Search for the cell housing the specified text and yield its [X, Y] center coordinate. 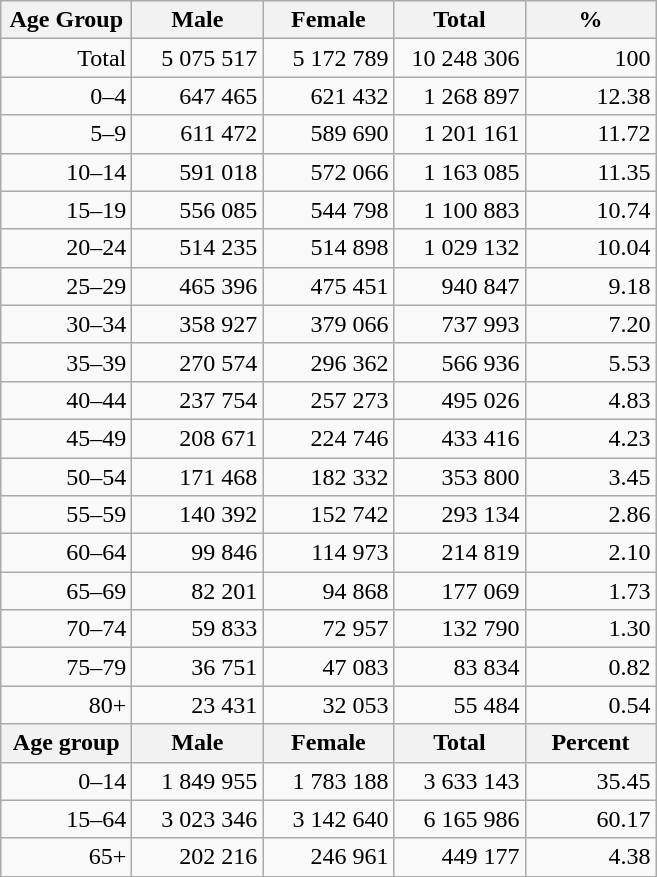
70–74 [66, 629]
Age group [66, 743]
5 172 789 [328, 58]
591 018 [198, 172]
353 800 [460, 477]
152 742 [328, 515]
202 216 [198, 857]
621 432 [328, 96]
114 973 [328, 553]
65+ [66, 857]
60–64 [66, 553]
12.38 [590, 96]
0.82 [590, 667]
0.54 [590, 705]
5 075 517 [198, 58]
6 165 986 [460, 819]
257 273 [328, 400]
7.20 [590, 324]
100 [590, 58]
140 392 [198, 515]
35.45 [590, 781]
3 142 640 [328, 819]
83 834 [460, 667]
611 472 [198, 134]
572 066 [328, 172]
Age Group [66, 20]
10.74 [590, 210]
4.23 [590, 438]
4.38 [590, 857]
10.04 [590, 248]
293 134 [460, 515]
182 332 [328, 477]
3 023 346 [198, 819]
15–64 [66, 819]
65–69 [66, 591]
10 248 306 [460, 58]
23 431 [198, 705]
1 268 897 [460, 96]
1 029 132 [460, 248]
495 026 [460, 400]
1.30 [590, 629]
5–9 [66, 134]
1 100 883 [460, 210]
25–29 [66, 286]
1 163 085 [460, 172]
3.45 [590, 477]
544 798 [328, 210]
15–19 [66, 210]
270 574 [198, 362]
208 671 [198, 438]
35–39 [66, 362]
358 927 [198, 324]
940 847 [460, 286]
224 746 [328, 438]
1 201 161 [460, 134]
32 053 [328, 705]
0–14 [66, 781]
72 957 [328, 629]
94 868 [328, 591]
2.86 [590, 515]
5.53 [590, 362]
20–24 [66, 248]
50–54 [66, 477]
60.17 [590, 819]
55 484 [460, 705]
647 465 [198, 96]
3 633 143 [460, 781]
40–44 [66, 400]
514 235 [198, 248]
59 833 [198, 629]
132 790 [460, 629]
589 690 [328, 134]
47 083 [328, 667]
379 066 [328, 324]
296 362 [328, 362]
465 396 [198, 286]
% [590, 20]
171 468 [198, 477]
737 993 [460, 324]
75–79 [66, 667]
36 751 [198, 667]
237 754 [198, 400]
1 849 955 [198, 781]
1 783 188 [328, 781]
45–49 [66, 438]
556 085 [198, 210]
177 069 [460, 591]
2.10 [590, 553]
30–34 [66, 324]
4.83 [590, 400]
514 898 [328, 248]
449 177 [460, 857]
80+ [66, 705]
11.35 [590, 172]
99 846 [198, 553]
214 819 [460, 553]
433 416 [460, 438]
82 201 [198, 591]
246 961 [328, 857]
566 936 [460, 362]
9.18 [590, 286]
55–59 [66, 515]
10–14 [66, 172]
11.72 [590, 134]
1.73 [590, 591]
0–4 [66, 96]
Percent [590, 743]
475 451 [328, 286]
